Pinpoint the cell where the given text exists, returning its (X, Y) midpoint coordinate. 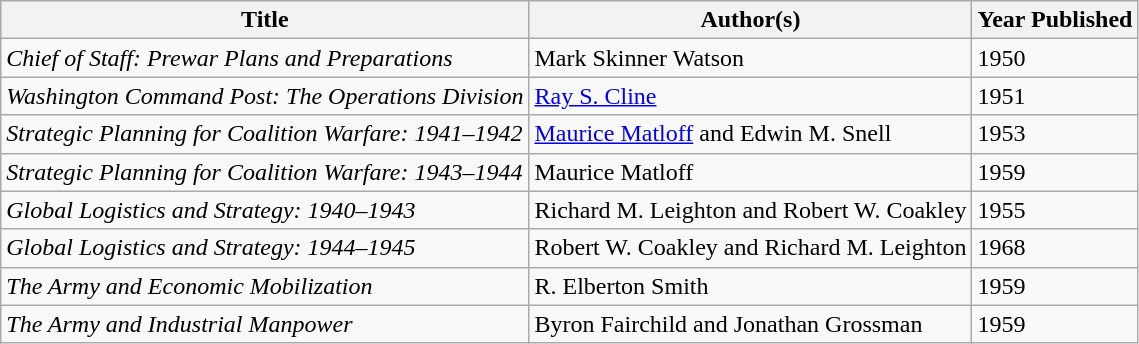
Maurice Matloff and Edwin M. Snell (750, 134)
Global Logistics and Strategy: 1940–1943 (265, 210)
Global Logistics and Strategy: 1944–1945 (265, 248)
The Army and Economic Mobilization (265, 286)
Ray S. Cline (750, 96)
1950 (1055, 58)
Strategic Planning for Coalition Warfare: 1941–1942 (265, 134)
Byron Fairchild and Jonathan Grossman (750, 324)
1955 (1055, 210)
Maurice Matloff (750, 172)
1953 (1055, 134)
Robert W. Coakley and Richard M. Leighton (750, 248)
Mark Skinner Watson (750, 58)
Year Published (1055, 20)
Chief of Staff: Prewar Plans and Preparations (265, 58)
Richard M. Leighton and Robert W. Coakley (750, 210)
1968 (1055, 248)
Strategic Planning for Coalition Warfare: 1943–1944 (265, 172)
1951 (1055, 96)
Washington Command Post: The Operations Division (265, 96)
Title (265, 20)
The Army and Industrial Manpower (265, 324)
R. Elberton Smith (750, 286)
Author(s) (750, 20)
